Find where the given text appears and provide that cell's center as (x, y) coordinate. 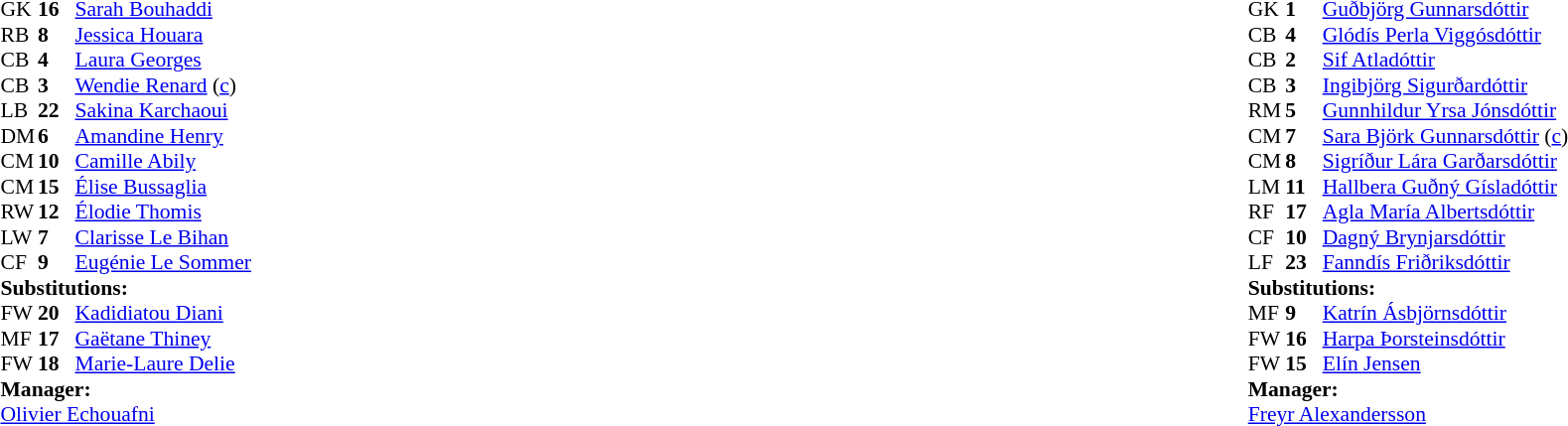
23 (1304, 263)
18 (57, 364)
RM (1267, 110)
Camille Abily (163, 162)
LM (1267, 187)
Kadidiatou Diani (163, 313)
Gaëtane Thiney (163, 339)
Marie-Laure Delie (163, 364)
Clarisse Le Bihan (163, 237)
Wendie Renard (c) (163, 85)
Élodie Thomis (163, 212)
LB (19, 110)
Sakina Karchaoui (163, 110)
2 (1304, 61)
LF (1267, 263)
6 (57, 136)
12 (57, 212)
Manager: (125, 389)
DM (19, 136)
22 (57, 110)
Laura Georges (163, 61)
Jessica Houara (163, 35)
LW (19, 237)
Eugénie Le Sommer (163, 263)
Substitutions: (125, 288)
Amandine Henry (163, 136)
RB (19, 35)
RF (1267, 212)
RW (19, 212)
5 (1304, 110)
20 (57, 313)
Élise Bussaglia (163, 187)
16 (1304, 339)
11 (1304, 187)
